Detect which cell encompasses the target text, then output its (X, Y) center coordinate. 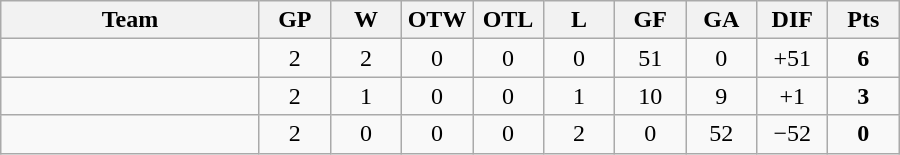
Pts (864, 20)
51 (650, 58)
W (366, 20)
L (580, 20)
DIF (792, 20)
GA (722, 20)
52 (722, 134)
9 (722, 96)
GP (294, 20)
−52 (792, 134)
+1 (792, 96)
GF (650, 20)
Team (130, 20)
3 (864, 96)
OTW (436, 20)
10 (650, 96)
6 (864, 58)
+51 (792, 58)
OTL (508, 20)
